Capture the cell that displays the provided text and extract its (X, Y) central coordinate. 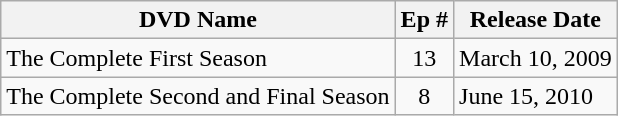
The Complete First Season (198, 58)
Release Date (536, 20)
8 (424, 96)
March 10, 2009 (536, 58)
June 15, 2010 (536, 96)
The Complete Second and Final Season (198, 96)
DVD Name (198, 20)
Ep # (424, 20)
13 (424, 58)
